Extract the (X, Y) coordinate from the center of the cell holding the provided text.  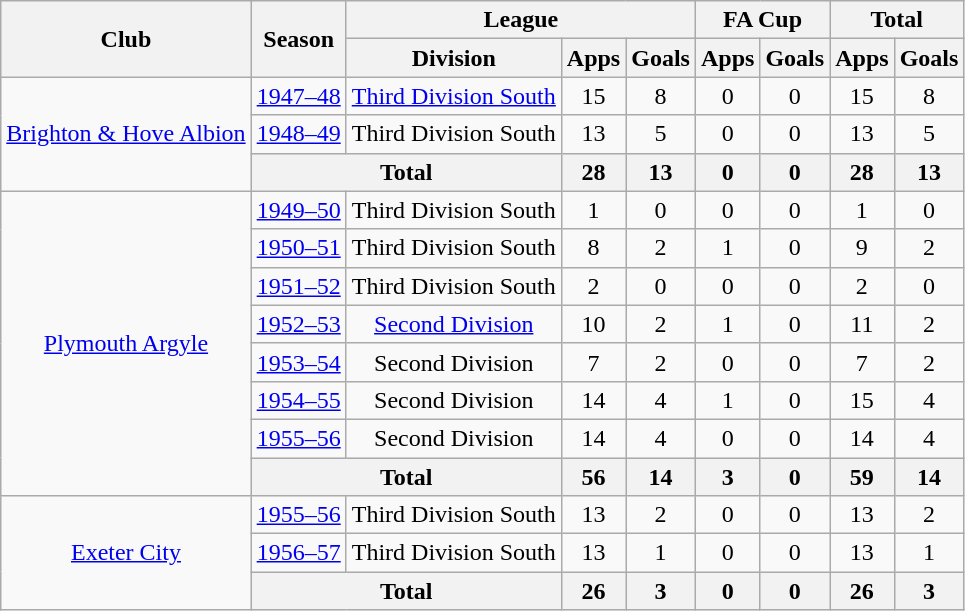
10 (593, 324)
Club (126, 39)
59 (862, 477)
Exeter City (126, 553)
League (520, 20)
1950–51 (298, 248)
Season (298, 39)
Plymouth Argyle (126, 343)
1952–53 (298, 324)
FA Cup (762, 20)
1954–55 (298, 400)
Brighton & Hove Albion (126, 134)
1948–49 (298, 134)
1947–48 (298, 96)
9 (862, 248)
56 (593, 477)
Division (454, 58)
1949–50 (298, 210)
1951–52 (298, 286)
1956–57 (298, 553)
11 (862, 324)
1953–54 (298, 362)
